Pinpoint the cell where the given text exists, returning its (X, Y) midpoint coordinate. 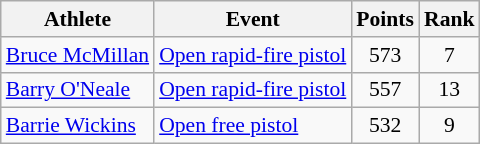
Rank (450, 19)
573 (385, 55)
Event (252, 19)
Barry O'Neale (78, 90)
532 (385, 126)
9 (450, 126)
7 (450, 55)
Athlete (78, 19)
13 (450, 90)
Bruce McMillan (78, 55)
Open free pistol (252, 126)
Barrie Wickins (78, 126)
Points (385, 19)
557 (385, 90)
